Search for the cell housing the specified text and yield its [X, Y] center coordinate. 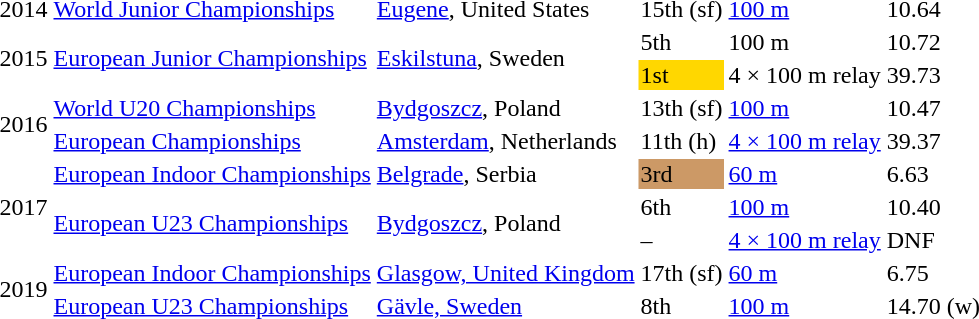
World U20 Championships [212, 108]
Glasgow, United Kingdom [506, 273]
European Junior Championships [212, 58]
Belgrade, Serbia [506, 174]
Amsterdam, Netherlands [506, 141]
13th (sf) [682, 108]
5th [682, 42]
Eskilstuna, Sweden [506, 58]
3rd [682, 174]
European Championships [212, 141]
11th (h) [682, 141]
17th (sf) [682, 273]
6th [682, 207]
1st [682, 75]
European U23 Championships [212, 224]
– [682, 240]
